Find where the given text appears and provide that cell's center as (X, Y) coordinate. 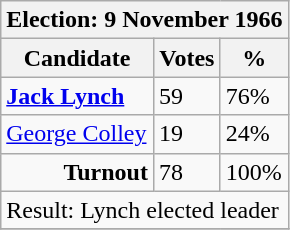
78 (186, 172)
Jack Lynch (78, 96)
% (254, 58)
19 (186, 134)
24% (254, 134)
Election: 9 November 1966 (144, 20)
Result: Lynch elected leader (144, 210)
Votes (186, 58)
59 (186, 96)
George Colley (78, 134)
Candidate (78, 58)
Turnout (78, 172)
100% (254, 172)
76% (254, 96)
